Determine the (X, Y) coordinate at the center of the cell enclosing the given text.  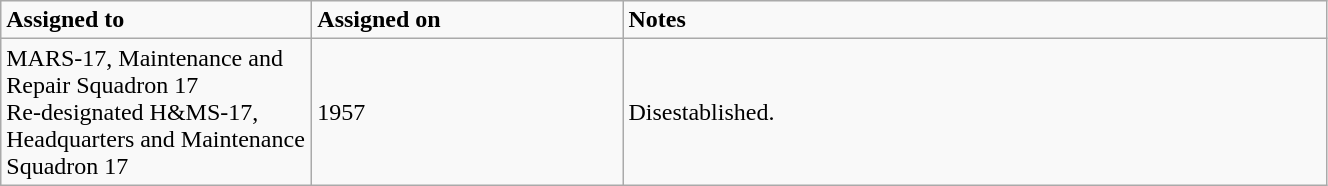
Assigned to (156, 20)
MARS-17, Maintenance and Repair Squadron 17Re-designated H&MS-17, Headquarters and Maintenance Squadron 17 (156, 112)
Assigned on (468, 20)
1957 (468, 112)
Notes (975, 20)
Disestablished. (975, 112)
